Determine the (X, Y) coordinate at the center of the cell enclosing the given text.  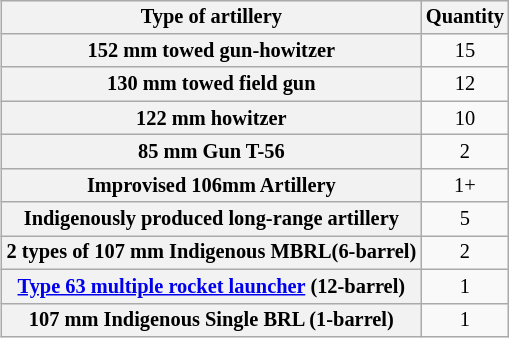
Type 63 multiple rocket launcher (12-barrel) (212, 286)
85 mm Gun T-56 (212, 152)
Improvised 106mm Artillery (212, 185)
5 (465, 219)
1+ (465, 185)
15 (465, 51)
12 (465, 84)
Quantity (465, 17)
107 mm Indigenous Single BRL (1-barrel) (212, 320)
122 mm howitzer (212, 118)
130 mm towed field gun (212, 84)
10 (465, 118)
Indigenously produced long-range artillery (212, 219)
2 types of 107 mm Indigenous MBRL(6-barrel) (212, 253)
152 mm towed gun-howitzer (212, 51)
Type of artillery (212, 17)
